Identify which cell holds the provided text, then report its (X, Y) central coordinate. 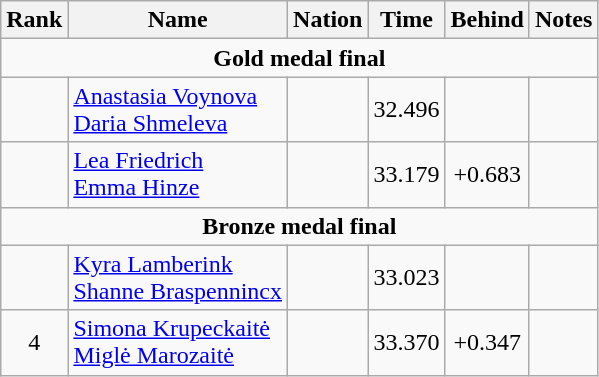
Behind (487, 20)
Rank (34, 20)
Name (178, 20)
Bronze medal final (300, 226)
33.370 (406, 342)
Gold medal final (300, 58)
Simona KrupeckaitėMiglė Marozaitė (178, 342)
33.023 (406, 278)
4 (34, 342)
Lea FriedrichEmma Hinze (178, 174)
Nation (328, 20)
32.496 (406, 110)
+0.347 (487, 342)
Time (406, 20)
Kyra LamberinkShanne Braspennincx (178, 278)
33.179 (406, 174)
Notes (563, 20)
+0.683 (487, 174)
Anastasia VoynovaDaria Shmeleva (178, 110)
